Scan for the cell matching the given text and deliver its (x, y) coordinate at center. 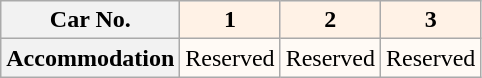
Car No. (90, 20)
2 (330, 20)
Accommodation (90, 58)
3 (431, 20)
1 (230, 20)
